From the cell containing the given text, extract its center point as [x, y] coordinate. 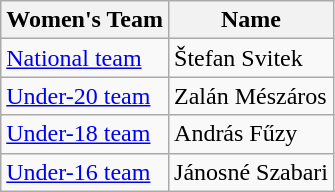
Under-16 team [85, 172]
Under-20 team [85, 96]
National team [85, 58]
Name [252, 20]
Zalán Mészáros [252, 96]
Women's Team [85, 20]
András Fűzy [252, 134]
Štefan Svitek [252, 58]
Jánosné Szabari [252, 172]
Under-18 team [85, 134]
